Extract the (x, y) coordinate from the center of the cell holding the provided text.  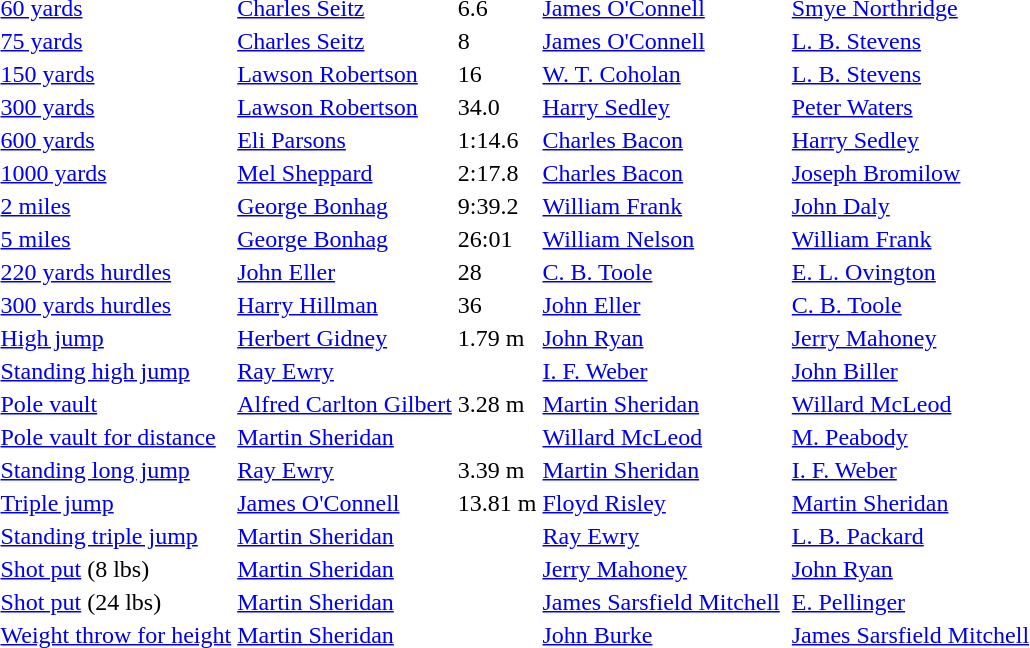
9:39.2 (497, 206)
John Biller (910, 371)
3.28 m (497, 404)
28 (497, 272)
16 (497, 74)
Peter Waters (910, 107)
E. Pellinger (910, 602)
E. L. Ovington (910, 272)
3.39 m (497, 470)
26:01 (497, 239)
1.79 m (497, 338)
William Nelson (661, 239)
8 (497, 41)
36 (497, 305)
Eli Parsons (345, 140)
James Sarsfield Mitchell (661, 602)
Joseph Bromilow (910, 173)
W. T. Coholan (661, 74)
Mel Sheppard (345, 173)
Herbert Gidney (345, 338)
L. B. Packard (910, 536)
M. Peabody (910, 437)
Charles Seitz (345, 41)
John Daly (910, 206)
1:14.6 (497, 140)
Harry Hillman (345, 305)
Alfred Carlton Gilbert (345, 404)
13.81 m (497, 503)
34.0 (497, 107)
Floyd Risley (661, 503)
2:17.8 (497, 173)
